From the cell containing the given text, extract its center point as (X, Y) coordinate. 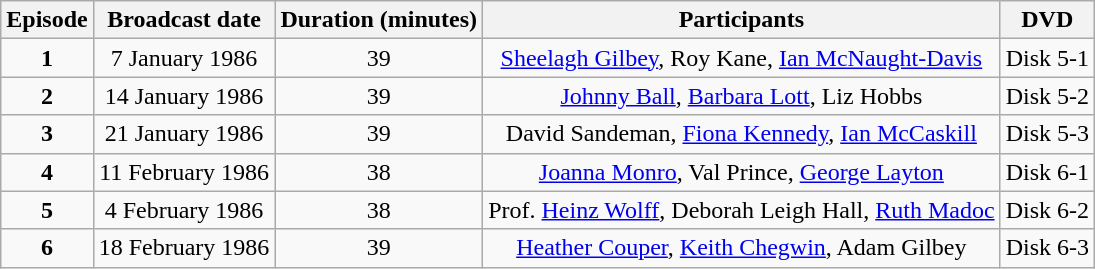
Disk 5-1 (1047, 58)
Joanna Monro, Val Prince, George Layton (742, 172)
Heather Couper, Keith Chegwin, Adam Gilbey (742, 248)
2 (47, 96)
5 (47, 210)
Episode (47, 20)
21 January 1986 (184, 134)
18 February 1986 (184, 248)
7 January 1986 (184, 58)
David Sandeman, Fiona Kennedy, Ian McCaskill (742, 134)
Broadcast date (184, 20)
Disk 6-2 (1047, 210)
Sheelagh Gilbey, Roy Kane, Ian McNaught-Davis (742, 58)
6 (47, 248)
4 (47, 172)
3 (47, 134)
Disk 5-3 (1047, 134)
Participants (742, 20)
11 February 1986 (184, 172)
4 February 1986 (184, 210)
DVD (1047, 20)
14 January 1986 (184, 96)
1 (47, 58)
Prof. Heinz Wolff, Deborah Leigh Hall, Ruth Madoc (742, 210)
Disk 6-3 (1047, 248)
Disk 6-1 (1047, 172)
Disk 5-2 (1047, 96)
Duration (minutes) (379, 20)
Johnny Ball, Barbara Lott, Liz Hobbs (742, 96)
